Detect which cell encompasses the target text, then output its [X, Y] center coordinate. 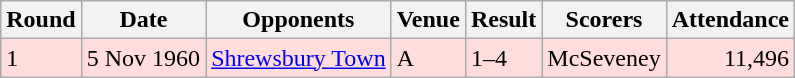
Date [143, 20]
11,496 [730, 58]
1 [41, 58]
Round [41, 20]
A [428, 58]
1–4 [503, 58]
Result [503, 20]
5 Nov 1960 [143, 58]
McSeveney [604, 58]
Scorers [604, 20]
Opponents [299, 20]
Venue [428, 20]
Attendance [730, 20]
Shrewsbury Town [299, 58]
